Return the [x, y] coordinate for the center point of the cell that contains the specified text.  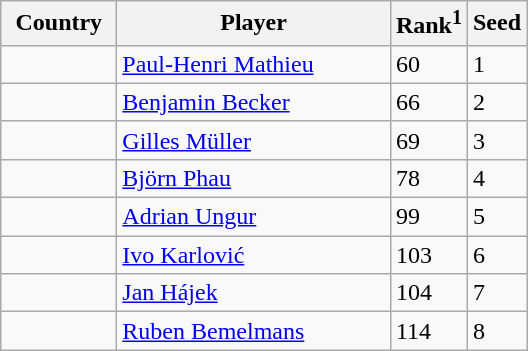
5 [496, 217]
Paul-Henri Mathieu [254, 64]
114 [428, 331]
Ruben Bemelmans [254, 331]
60 [428, 64]
4 [496, 178]
Player [254, 24]
Ivo Karlović [254, 255]
Adrian Ungur [254, 217]
99 [428, 217]
7 [496, 293]
103 [428, 255]
69 [428, 140]
Seed [496, 24]
Country [59, 24]
Benjamin Becker [254, 102]
3 [496, 140]
1 [496, 64]
Björn Phau [254, 178]
2 [496, 102]
6 [496, 255]
8 [496, 331]
66 [428, 102]
Gilles Müller [254, 140]
78 [428, 178]
104 [428, 293]
Rank1 [428, 24]
Jan Hájek [254, 293]
